Scan for the cell matching the given text and deliver its (X, Y) coordinate at center. 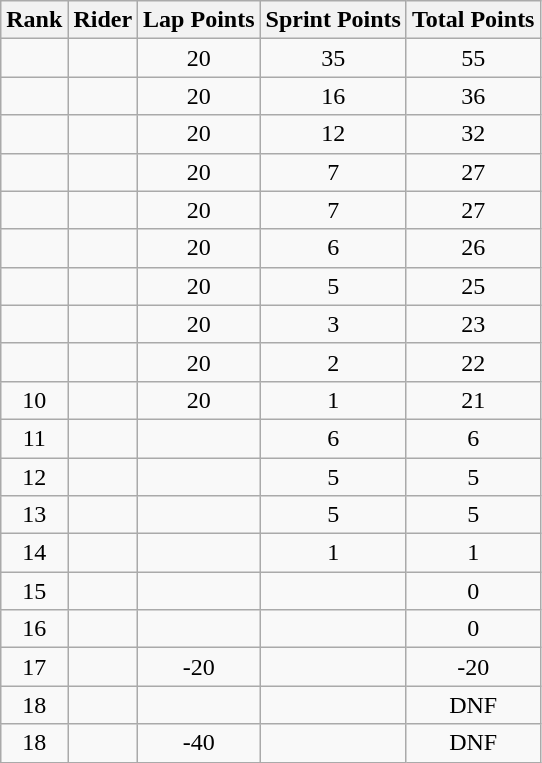
17 (34, 667)
21 (473, 400)
10 (34, 400)
35 (333, 58)
Sprint Points (333, 20)
3 (333, 324)
14 (34, 553)
25 (473, 286)
Rank (34, 20)
55 (473, 58)
2 (333, 362)
26 (473, 248)
15 (34, 591)
Total Points (473, 20)
11 (34, 438)
36 (473, 96)
-40 (199, 743)
13 (34, 515)
Lap Points (199, 20)
Rider (103, 20)
22 (473, 362)
23 (473, 324)
32 (473, 134)
